Provide the (X, Y) coordinate of the cell's center where the given text is located.  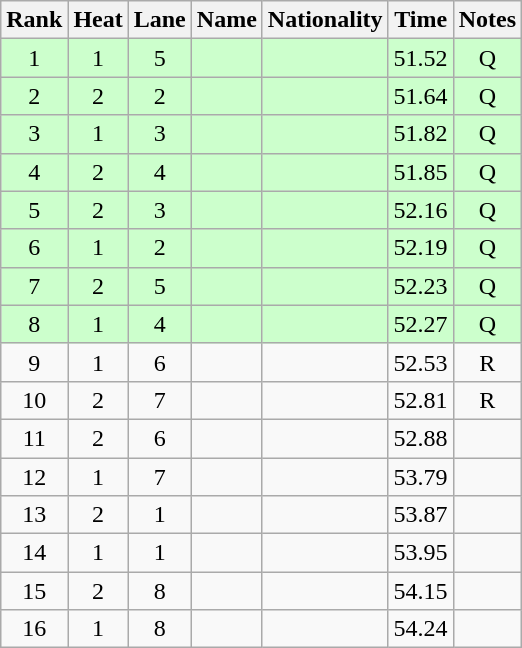
15 (34, 591)
12 (34, 477)
52.27 (420, 324)
52.53 (420, 362)
54.24 (420, 629)
Time (420, 20)
Lane (160, 20)
14 (34, 553)
53.87 (420, 515)
9 (34, 362)
52.88 (420, 438)
53.79 (420, 477)
16 (34, 629)
Name (226, 20)
53.95 (420, 553)
51.52 (420, 58)
52.19 (420, 248)
Rank (34, 20)
52.23 (420, 286)
Nationality (325, 20)
11 (34, 438)
10 (34, 400)
54.15 (420, 591)
51.82 (420, 134)
52.16 (420, 210)
51.85 (420, 172)
51.64 (420, 96)
13 (34, 515)
52.81 (420, 400)
Notes (487, 20)
Heat (98, 20)
